Search for the cell housing the specified text and yield its [X, Y] center coordinate. 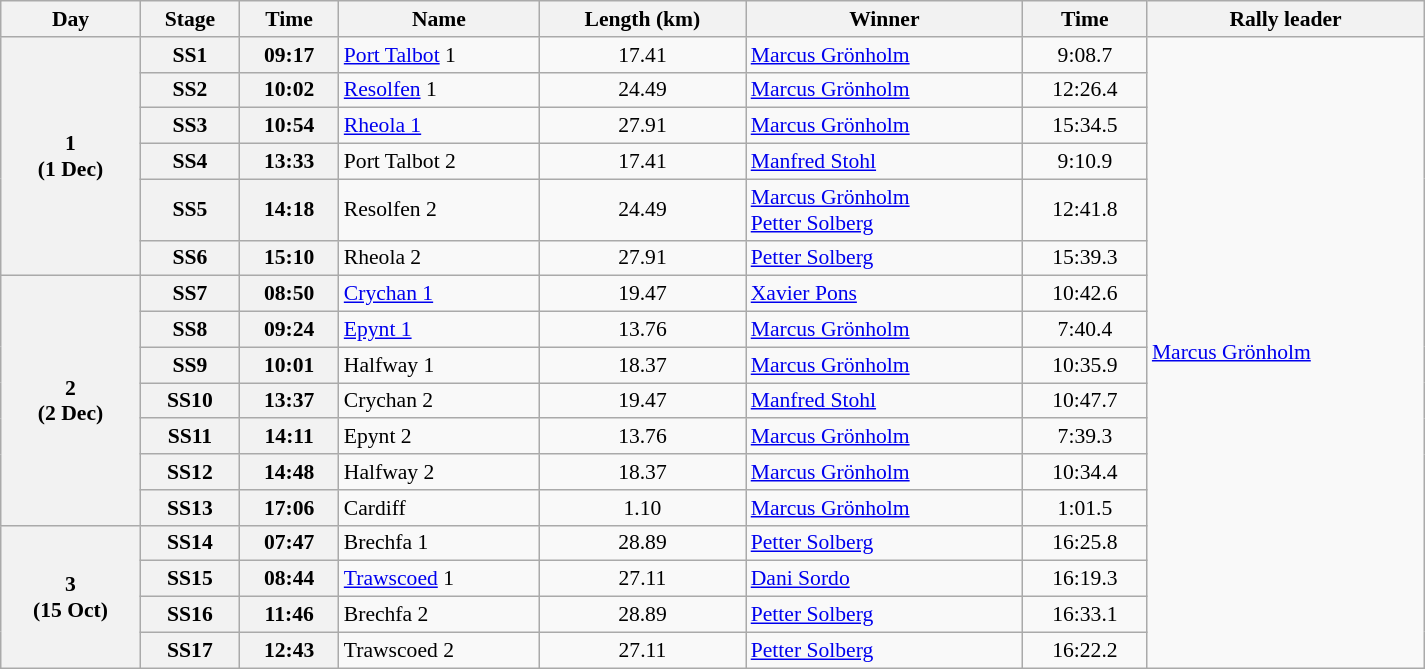
Winner [884, 19]
07:47 [290, 543]
SS7 [190, 294]
Name [439, 19]
SS4 [190, 162]
SS13 [190, 508]
12:26.4 [1085, 90]
Epynt 2 [439, 437]
Crychan 2 [439, 401]
9:10.9 [1085, 162]
Rally leader [1286, 19]
Port Talbot 1 [439, 55]
14:48 [290, 472]
1.10 [642, 508]
11:46 [290, 615]
09:17 [290, 55]
Halfway 1 [439, 365]
10:35.9 [1085, 365]
SS3 [190, 126]
17:06 [290, 508]
Trawscoed 1 [439, 579]
Cardiff [439, 508]
Brechfa 1 [439, 543]
14:11 [290, 437]
10:02 [290, 90]
SS9 [190, 365]
10:01 [290, 365]
16:33.1 [1085, 615]
Resolfen 2 [439, 210]
SS16 [190, 615]
SS15 [190, 579]
15:10 [290, 258]
10:34.4 [1085, 472]
SS17 [190, 650]
1:01.5 [1085, 508]
10:47.7 [1085, 401]
12:41.8 [1085, 210]
15:39.3 [1085, 258]
9:08.7 [1085, 55]
13:37 [290, 401]
08:44 [290, 579]
Xavier Pons [884, 294]
3(15 Oct) [71, 596]
09:24 [290, 330]
Resolfen 1 [439, 90]
Halfway 2 [439, 472]
SS14 [190, 543]
Dani Sordo [884, 579]
1(1 Dec) [71, 156]
SS8 [190, 330]
Marcus Grönholm Petter Solberg [884, 210]
Rheola 2 [439, 258]
SS12 [190, 472]
Crychan 1 [439, 294]
16:22.2 [1085, 650]
SS6 [190, 258]
16:25.8 [1085, 543]
14:18 [290, 210]
SS1 [190, 55]
SS2 [190, 90]
SS10 [190, 401]
13:33 [290, 162]
Rheola 1 [439, 126]
Length (km) [642, 19]
Epynt 1 [439, 330]
SS5 [190, 210]
10:42.6 [1085, 294]
Stage [190, 19]
Day [71, 19]
2(2 Dec) [71, 400]
Port Talbot 2 [439, 162]
Brechfa 2 [439, 615]
12:43 [290, 650]
Trawscoed 2 [439, 650]
7:40.4 [1085, 330]
16:19.3 [1085, 579]
15:34.5 [1085, 126]
SS11 [190, 437]
7:39.3 [1085, 437]
08:50 [290, 294]
10:54 [290, 126]
